From the cell containing the given text, extract its center point as (X, Y) coordinate. 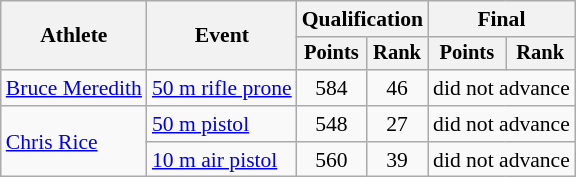
Qualification (362, 19)
584 (332, 88)
46 (397, 88)
Final (502, 19)
Athlete (74, 36)
Bruce Meredith (74, 88)
Chris Rice (74, 142)
548 (332, 124)
27 (397, 124)
50 m pistol (222, 124)
Event (222, 36)
50 m rifle prone (222, 88)
